Determine the [X, Y] coordinate at the center of the cell enclosing the given text.  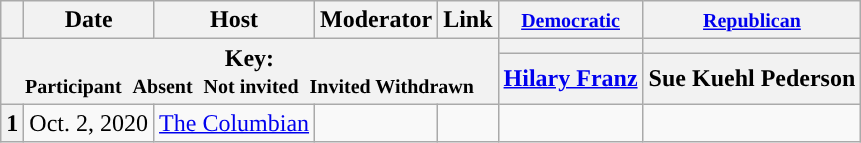
Sue Kuehl Pederson [752, 78]
The Columbian [234, 123]
Oct. 2, 2020 [89, 123]
Host [234, 20]
Hilary Franz [570, 78]
Republican [752, 20]
Key: Participant Absent Not invited Invited Withdrawn [250, 72]
Democratic [570, 20]
Moderator [376, 20]
Link [468, 20]
1 [12, 123]
Date [89, 20]
